From the cell containing the given text, extract its center point as [X, Y] coordinate. 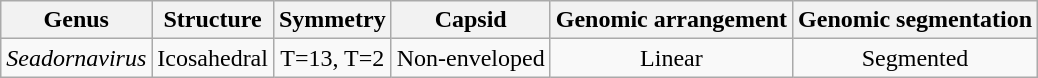
Symmetry [332, 20]
Seadornavirus [76, 58]
Capsid [470, 20]
Genomic segmentation [916, 20]
Linear [671, 58]
Non-enveloped [470, 58]
Icosahedral [213, 58]
T=13, T=2 [332, 58]
Structure [213, 20]
Genus [76, 20]
Genomic arrangement [671, 20]
Segmented [916, 58]
